Detect which cell encompasses the target text, then output its (X, Y) center coordinate. 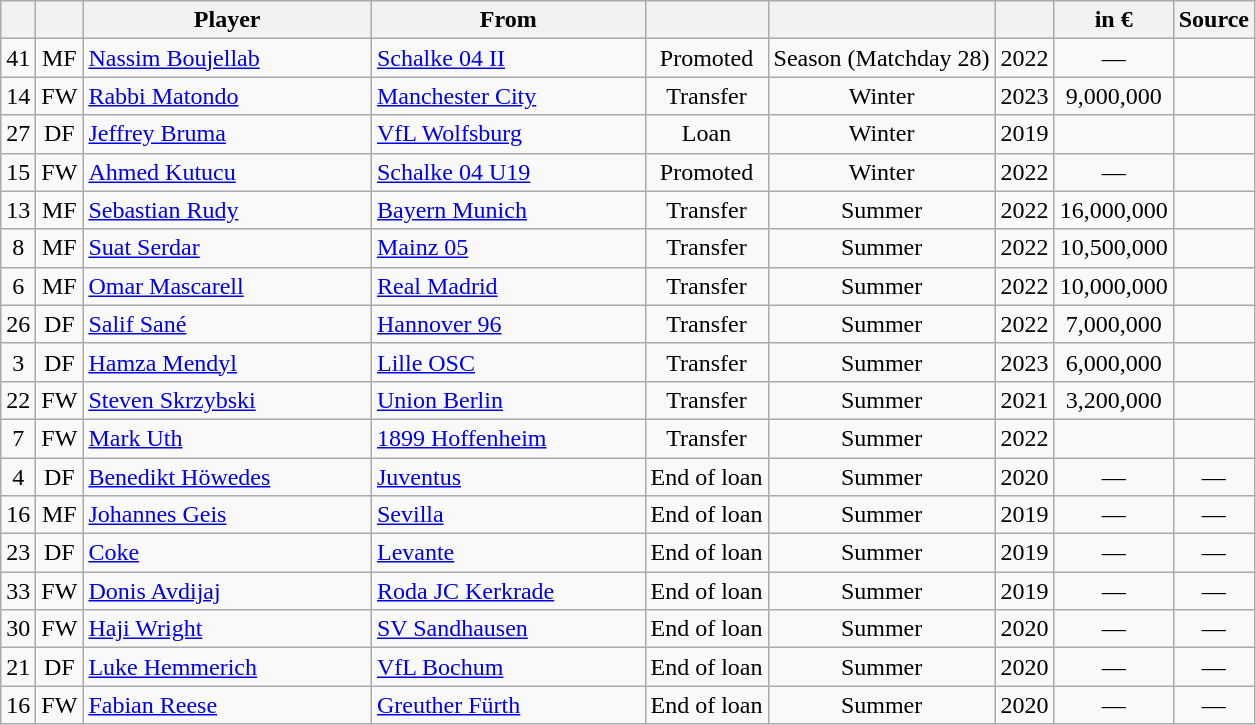
41 (18, 58)
6,000,000 (1114, 362)
Schalke 04 U19 (508, 172)
6 (18, 286)
Ahmed Kutucu (228, 172)
Luke Hemmerich (228, 667)
Greuther Fürth (508, 705)
2021 (1024, 400)
30 (18, 629)
Roda JC Kerkrade (508, 591)
Fabian Reese (228, 705)
Schalke 04 II (508, 58)
From (508, 20)
3 (18, 362)
VfL Wolfsburg (508, 134)
33 (18, 591)
Juventus (508, 477)
Hamza Mendyl (228, 362)
7,000,000 (1114, 324)
Jeffrey Bruma (228, 134)
Steven Skrzybski (228, 400)
Manchester City (508, 96)
3,200,000 (1114, 400)
VfL Bochum (508, 667)
Sevilla (508, 515)
21 (18, 667)
23 (18, 553)
Nassim Boujellab (228, 58)
Real Madrid (508, 286)
Season (Matchday 28) (882, 58)
4 (18, 477)
8 (18, 248)
Hannover 96 (508, 324)
10,500,000 (1114, 248)
Player (228, 20)
Salif Sané (228, 324)
Suat Serdar (228, 248)
Source (1214, 20)
26 (18, 324)
Donis Avdijaj (228, 591)
Rabbi Matondo (228, 96)
7 (18, 438)
1899 Hoffenheim (508, 438)
9,000,000 (1114, 96)
16,000,000 (1114, 210)
Union Berlin (508, 400)
Lille OSC (508, 362)
27 (18, 134)
Benedikt Höwedes (228, 477)
Sebastian Rudy (228, 210)
22 (18, 400)
10,000,000 (1114, 286)
Levante (508, 553)
in € (1114, 20)
15 (18, 172)
Omar Mascarell (228, 286)
Loan (706, 134)
Mainz 05 (508, 248)
Haji Wright (228, 629)
Coke (228, 553)
Bayern Munich (508, 210)
Mark Uth (228, 438)
SV Sandhausen (508, 629)
Johannes Geis (228, 515)
14 (18, 96)
13 (18, 210)
